Determine the [X, Y] coordinate at the center of the cell enclosing the given text.  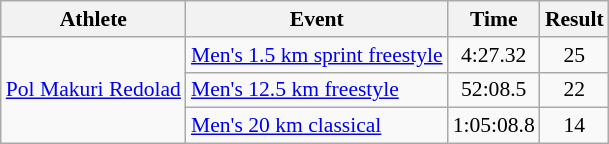
1:05:08.8 [494, 126]
52:08.5 [494, 90]
4:27.32 [494, 55]
Men's 12.5 km freestyle [317, 90]
Time [494, 19]
22 [574, 90]
Result [574, 19]
Pol Makuri Redolad [94, 90]
14 [574, 126]
Men's 20 km classical [317, 126]
Event [317, 19]
Athlete [94, 19]
25 [574, 55]
Men's 1.5 km sprint freestyle [317, 55]
